Pinpoint the cell where the given text exists, returning its [X, Y] midpoint coordinate. 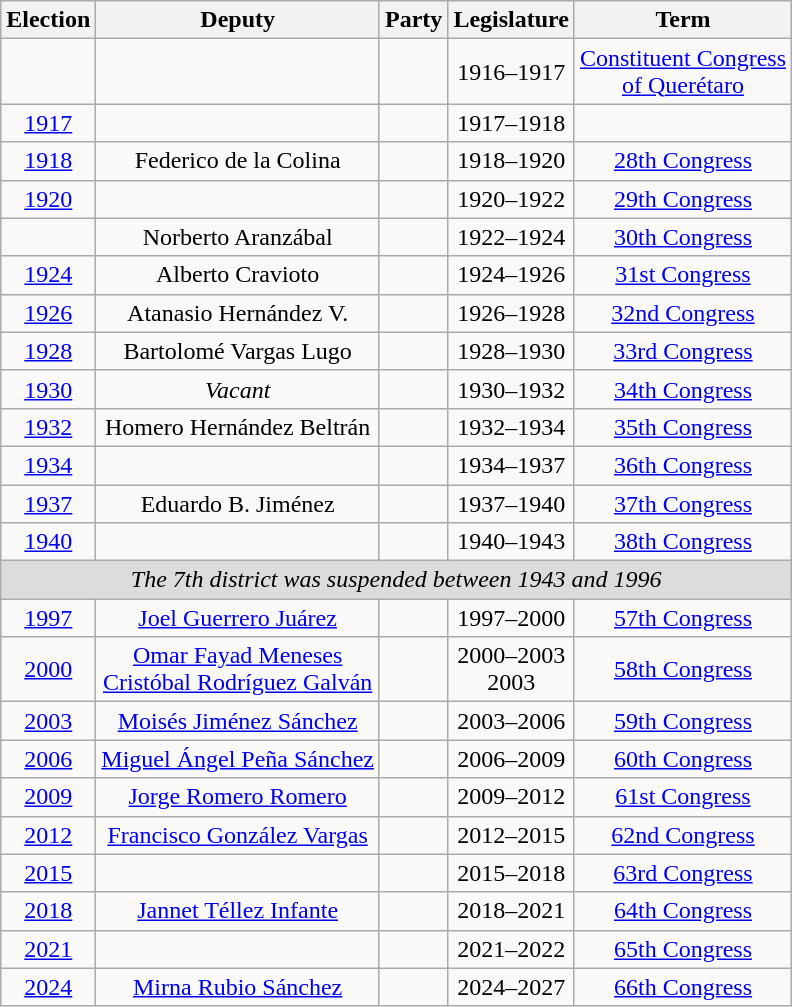
1928 [48, 351]
62nd Congress [682, 835]
1930–1932 [512, 389]
1917–1918 [512, 123]
Francisco González Vargas [238, 835]
Eduardo B. Jiménez [238, 503]
1932 [48, 427]
Miguel Ángel Peña Sánchez [238, 759]
1940–1943 [512, 542]
58th Congress [682, 670]
1918–1920 [512, 161]
2006–2009 [512, 759]
1926 [48, 313]
1926–1928 [512, 313]
1916–1917 [512, 72]
Constituent Congressof Querétaro [682, 72]
1932–1934 [512, 427]
Party [413, 20]
Homero Hernández Beltrán [238, 427]
1920–1922 [512, 199]
1940 [48, 542]
32nd Congress [682, 313]
2024–2027 [512, 987]
2009 [48, 797]
1997–2000 [512, 618]
1928–1930 [512, 351]
57th Congress [682, 618]
34th Congress [682, 389]
38th Congress [682, 542]
28th Congress [682, 161]
1937–1940 [512, 503]
2015–2018 [512, 873]
Vacant [238, 389]
2000–20032003 [512, 670]
2003–2006 [512, 721]
The 7th district was suspended between 1943 and 1996 [396, 580]
Election [48, 20]
1934–1937 [512, 465]
Norberto Aranzábal [238, 237]
36th Congress [682, 465]
2018 [48, 911]
2012 [48, 835]
Omar Fayad MenesesCristóbal Rodríguez Galván [238, 670]
Alberto Cravioto [238, 275]
66th Congress [682, 987]
63rd Congress [682, 873]
60th Congress [682, 759]
2024 [48, 987]
1924–1926 [512, 275]
1924 [48, 275]
1934 [48, 465]
Federico de la Colina [238, 161]
29th Congress [682, 199]
Moisés Jiménez Sánchez [238, 721]
2006 [48, 759]
61st Congress [682, 797]
Atanasio Hernández V. [238, 313]
Mirna Rubio Sánchez [238, 987]
2000 [48, 670]
Deputy [238, 20]
Jannet Téllez Infante [238, 911]
1937 [48, 503]
1920 [48, 199]
59th Congress [682, 721]
2021–2022 [512, 949]
37th Congress [682, 503]
Term [682, 20]
Legislature [512, 20]
64th Congress [682, 911]
1922–1924 [512, 237]
2021 [48, 949]
2009–2012 [512, 797]
1930 [48, 389]
30th Congress [682, 237]
2018–2021 [512, 911]
1997 [48, 618]
35th Congress [682, 427]
Bartolomé Vargas Lugo [238, 351]
1918 [48, 161]
31st Congress [682, 275]
33rd Congress [682, 351]
2012–2015 [512, 835]
Jorge Romero Romero [238, 797]
2003 [48, 721]
65th Congress [682, 949]
2015 [48, 873]
Joel Guerrero Juárez [238, 618]
1917 [48, 123]
